From the cell containing the given text, extract its center point as [X, Y] coordinate. 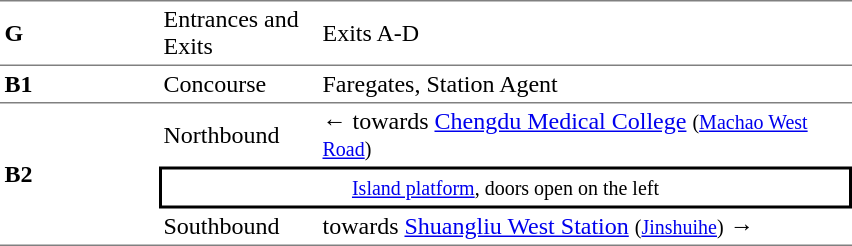
towards Shuangliu West Station (Jinshuihe) → [585, 227]
Island platform, doors open on the left [506, 187]
Southbound [238, 227]
G [80, 33]
← towards Chengdu Medical College (Machao West Road) [585, 136]
Northbound [238, 136]
Entrances and Exits [238, 33]
Exits A-D [585, 33]
B2 [80, 175]
Faregates, Station Agent [585, 85]
Concourse [238, 85]
B1 [80, 85]
